Find where the given text appears and provide that cell's center as (x, y) coordinate. 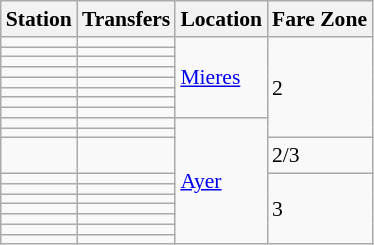
Location (221, 19)
Fare Zone (320, 19)
Station (39, 19)
Ayer (221, 182)
Transfers (126, 19)
Mieres (221, 78)
3 (320, 210)
2/3 (320, 156)
2 (320, 88)
